Return [x, y] of the center of cell containing provided text 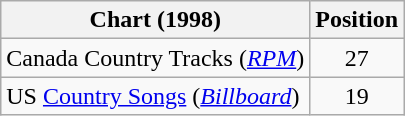
19 [357, 96]
Chart (1998) [156, 20]
27 [357, 58]
US Country Songs (Billboard) [156, 96]
Canada Country Tracks (RPM) [156, 58]
Position [357, 20]
